Return (x, y) of the center of cell containing provided text 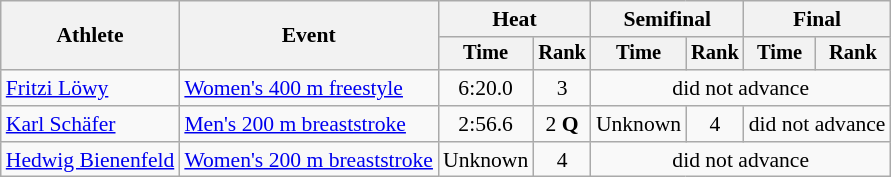
Men's 200 m breaststroke (308, 124)
Heat (514, 19)
3 (562, 88)
2 Q (562, 124)
4 (715, 124)
Unknown (638, 124)
Karl Schäfer (90, 124)
2:56.6 (486, 124)
Event (308, 36)
Fritzi Löwy (90, 88)
Final (818, 19)
6:20.0 (486, 88)
Athlete (90, 36)
Women's 400 m freestyle (308, 88)
Semifinal (668, 19)
